Provide the [x, y] coordinate of the cell's center where the given text is located.  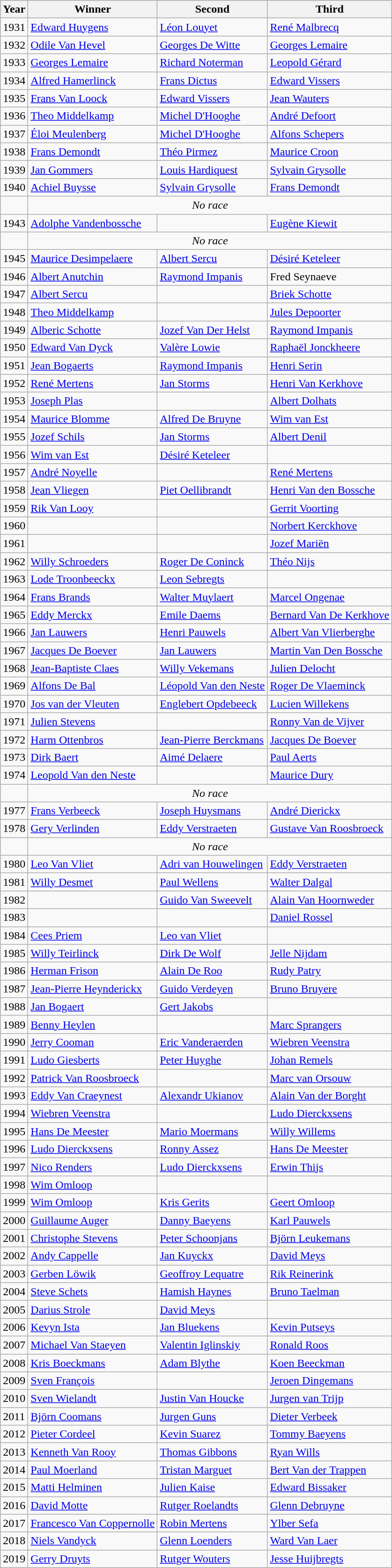
Englebert Opdebeeck [213, 704]
Willy Willems [330, 1131]
1937 [14, 134]
Kenneth Van Rooy [93, 1452]
2012 [14, 1434]
1956 [14, 454]
Geoffroy Lequatre [213, 1274]
Adri van Houwelingen [213, 864]
Odile Van Hevel [93, 45]
1940 [14, 187]
Eugène Kiewit [330, 223]
1946 [14, 277]
Bernard Van De Kerkhove [330, 615]
1967 [14, 650]
Thomas Gibbons [213, 1452]
Robin Mertens [213, 1523]
Fred Seynaeve [330, 277]
1939 [14, 169]
Kris Boeckmans [93, 1363]
Leo van Vliet [213, 935]
2013 [14, 1452]
1954 [14, 419]
Karl Pauwels [330, 1220]
Hamish Haynes [213, 1291]
Guido Van Sweevelt [213, 900]
David Motte [93, 1505]
Paul Wellens [213, 882]
Bruno Bruyere [330, 989]
Ward Van Laer [330, 1541]
1957 [14, 472]
Edward Bissaker [330, 1488]
Rik Van Looy [93, 508]
Maurice Dury [330, 775]
Alexandr Ukianov [213, 1096]
1943 [14, 223]
Danny Baeyens [213, 1220]
Herman Frison [93, 971]
2007 [14, 1345]
1999 [14, 1203]
Frans Verbeeck [93, 811]
Jan Bluekens [213, 1327]
1995 [14, 1131]
Year [14, 9]
Jesse Huijbregts [330, 1559]
Albert Anutchin [93, 277]
1955 [14, 437]
1990 [14, 1042]
2002 [14, 1256]
Marcel Ongenae [330, 597]
1983 [14, 918]
1969 [14, 686]
Benny Heylen [93, 1024]
Lode Troonbeeckx [93, 579]
André Defoort [330, 116]
Niels Vandyck [93, 1541]
Alfons De Bal [93, 686]
1963 [14, 579]
1960 [14, 526]
Gerry Druyts [93, 1559]
1997 [14, 1167]
1987 [14, 989]
Björn Leukemans [330, 1238]
Jean Bogaerts [93, 365]
Paul Moerland [93, 1470]
Jan Kuyckx [213, 1256]
Achiel Buysse [93, 187]
Glenn Debruyne [330, 1505]
Alain Van der Borght [330, 1096]
Henri Van den Bossche [330, 490]
Third [330, 9]
Jan Gommers [93, 169]
Briek Schotte [330, 294]
Leopold Gérard [330, 63]
2006 [14, 1327]
Second [213, 9]
Dirk Baert [93, 757]
1952 [14, 383]
Léon Louyet [213, 27]
Dieter Verbeek [330, 1416]
Ylber Sefa [330, 1523]
1980 [14, 864]
Jurgen van Trijp [330, 1399]
Geert Omloop [330, 1203]
2004 [14, 1291]
1948 [14, 312]
1985 [14, 953]
Julien Stevens [93, 722]
Darius Strole [93, 1309]
Gerrit Voorting [330, 508]
Nico Renders [93, 1167]
2001 [14, 1238]
Roger De Coninck [213, 562]
Joseph Huysmans [213, 811]
Johan Remels [330, 1060]
Gerben Löwik [93, 1274]
Kevin Putseys [330, 1327]
Daniel Rossel [330, 918]
Björn Coomans [93, 1416]
2018 [14, 1541]
Patrick Van Roosbroeck [93, 1078]
Peter Huyghe [213, 1060]
2010 [14, 1399]
Glenn Loenders [213, 1541]
Jean-Pierre Berckmans [213, 739]
Harm Ottenbros [93, 739]
Alain Van Hoornweder [330, 900]
Raphaël Jonckheere [330, 348]
Jan Bogaert [93, 1006]
Julien Delocht [330, 668]
Martin Van Den Bossche [330, 650]
Valentin Iglinskiy [213, 1345]
1934 [14, 80]
1991 [14, 1060]
1961 [14, 544]
Guillaume Auger [93, 1220]
Peter Schoonjans [213, 1238]
1962 [14, 562]
1982 [14, 900]
Willy Teirlinck [93, 953]
2009 [14, 1381]
Eric Vanderaerden [213, 1042]
Jean-Pierre Heynderickx [93, 989]
Erwin Thijs [330, 1167]
Steve Schets [93, 1291]
1988 [14, 1006]
Théo Nijs [330, 562]
1935 [14, 98]
1964 [14, 597]
Rik Reinerink [330, 1274]
Kris Gerits [213, 1203]
André Dierickx [330, 811]
Julien Kaise [213, 1488]
Valère Lowie [213, 348]
Ronald Roos [330, 1345]
Frans Dictus [213, 80]
Albert Denil [330, 437]
Guido Verdeyen [213, 989]
Ludo Giesberts [93, 1060]
Albert Van Vlierberghe [330, 633]
Eddy Van Craeynest [93, 1096]
Edward Huygens [93, 27]
Joseph Plas [93, 401]
Henri Van Kerkhove [330, 383]
1971 [14, 722]
Gustave Van Roosbroeck [330, 829]
1978 [14, 829]
Ryan Wills [330, 1452]
Jean Wauters [330, 98]
1959 [14, 508]
Théo Pirmez [213, 152]
1931 [14, 27]
1989 [14, 1024]
Jerry Cooman [93, 1042]
Alberic Schotte [93, 330]
1968 [14, 668]
Ronny Van de Vijver [330, 722]
Gery Verlinden [93, 829]
Alfons Schepers [330, 134]
Kevyn Ista [93, 1327]
Jozef Schils [93, 437]
Leo Van Vliet [93, 864]
Roger De Vlaeminck [330, 686]
Tristan Marguet [213, 1470]
1986 [14, 971]
Tommy Baeyens [330, 1434]
1998 [14, 1185]
1994 [14, 1114]
Willy Schroeders [93, 562]
1936 [14, 116]
Albert Dolhats [330, 401]
1938 [14, 152]
Emile Daems [213, 615]
Georges De Witte [213, 45]
Léopold Van den Neste [213, 686]
Jelle Nijdam [330, 953]
Alfred De Bruyne [213, 419]
Maurice Croon [330, 152]
Eddy Merckx [93, 615]
2005 [14, 1309]
2014 [14, 1470]
1947 [14, 294]
Adolphe Vandenbossche [93, 223]
1966 [14, 633]
1981 [14, 882]
Jean Vliegen [93, 490]
Matti Helminen [93, 1488]
1965 [14, 615]
1992 [14, 1078]
2008 [14, 1363]
Jean-Baptiste Claes [93, 668]
Willy Vekemans [213, 668]
Bert Van der Trappen [330, 1470]
Justin Van Houcke [213, 1399]
Rudy Patry [330, 971]
Richard Noterman [213, 63]
Willy Desmet [93, 882]
1951 [14, 365]
Norbert Kerckhove [330, 526]
2003 [14, 1274]
1950 [14, 348]
Frans Van Loock [93, 98]
Leon Sebregts [213, 579]
Leopold Van den Neste [93, 775]
Jules Depoorter [330, 312]
1933 [14, 63]
Christophe Stevens [93, 1238]
Rutger Wouters [213, 1559]
2000 [14, 1220]
Mario Moermans [213, 1131]
Ronny Assez [213, 1149]
1973 [14, 757]
1972 [14, 739]
Walter Muylaert [213, 597]
2016 [14, 1505]
Rutger Roelandts [213, 1505]
1958 [14, 490]
Frans Brands [93, 597]
Alain De Roo [213, 971]
Jos van der Vleuten [93, 704]
1932 [14, 45]
Winner [93, 9]
Cees Priem [93, 935]
Henri Pauwels [213, 633]
Piet Oellibrandt [213, 490]
André Noyelle [93, 472]
Bruno Taelman [330, 1291]
Paul Aerts [330, 757]
Edward Van Dyck [93, 348]
1984 [14, 935]
Alfred Hamerlinck [93, 80]
Jozef Mariën [330, 544]
Francesco Van Coppernolle [93, 1523]
Jozef Van Der Helst [213, 330]
Sven Wielandt [93, 1399]
Andy Cappelle [93, 1256]
Jeroen Dingemans [330, 1381]
Adam Blythe [213, 1363]
Aimé Delaere [213, 757]
Lucien Willekens [330, 704]
1945 [14, 259]
1949 [14, 330]
Marc Sprangers [330, 1024]
Michael Van Staeyen [93, 1345]
Sven François [93, 1381]
Pieter Cordeel [93, 1434]
Jurgen Guns [213, 1416]
1974 [14, 775]
2015 [14, 1488]
René Malbrecq [330, 27]
1953 [14, 401]
2019 [14, 1559]
1977 [14, 811]
Éloi Meulenberg [93, 134]
1970 [14, 704]
Koen Beeckman [330, 1363]
Walter Dalgal [330, 882]
Marc van Orsouw [330, 1078]
1996 [14, 1149]
Henri Serin [330, 365]
2011 [14, 1416]
Maurice Blomme [93, 419]
2017 [14, 1523]
Gert Jakobs [213, 1006]
Louis Hardiquest [213, 169]
Maurice Desimpelaere [93, 259]
Kevin Suarez [213, 1434]
1993 [14, 1096]
Dirk De Wolf [213, 953]
